Return the [x, y] coordinate for the center point of the cell that contains the specified text.  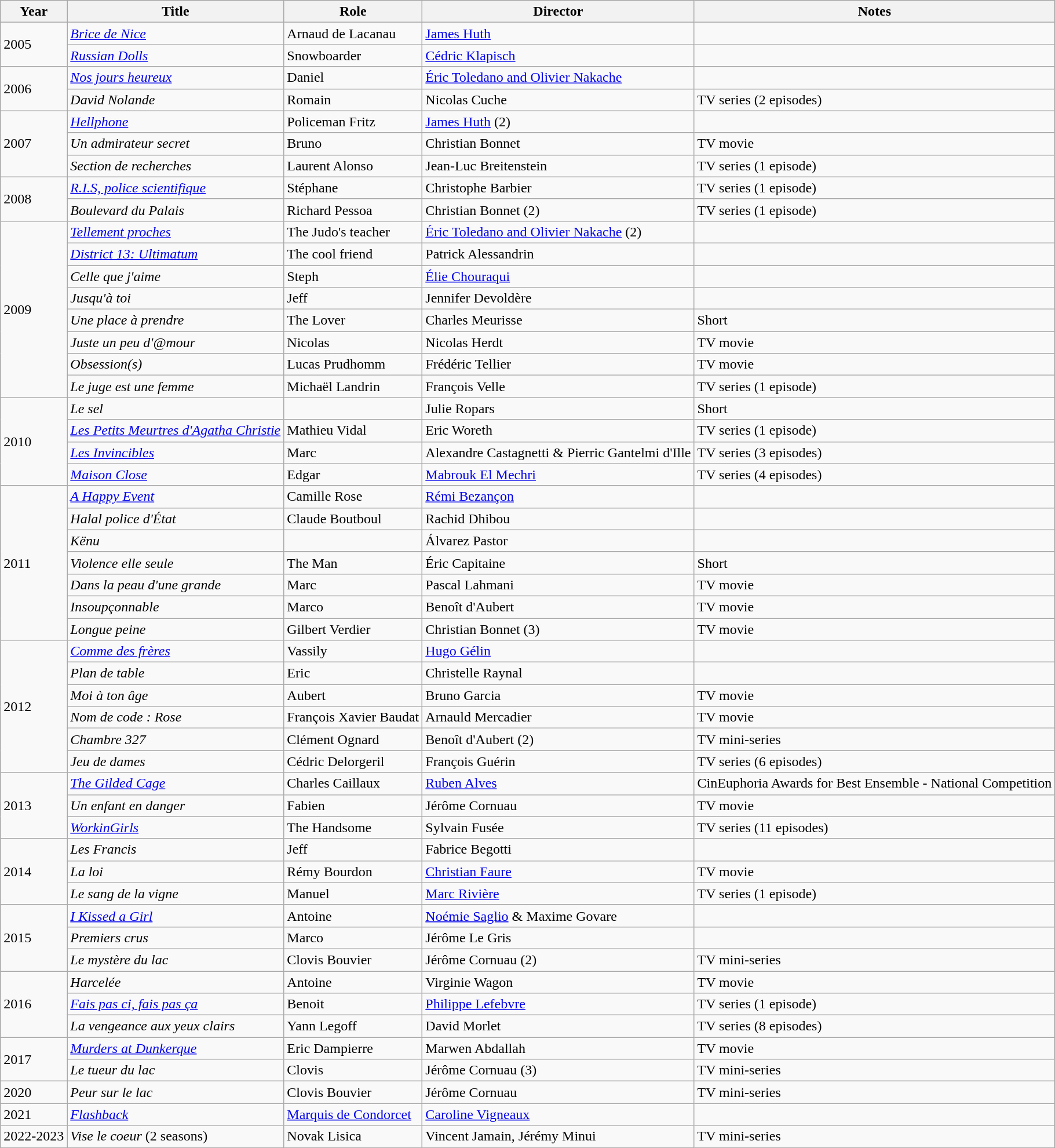
Juste un peu d'@mour [176, 342]
Le mystère du lac [176, 960]
Hugo Gélin [558, 651]
Le tueur du lac [176, 1070]
Christophe Barbier [558, 188]
Comme des frères [176, 651]
James Huth (2) [558, 122]
Policeman Fritz [353, 122]
2007 [34, 144]
2008 [34, 199]
Une place à prendre [176, 320]
Le sang de la vigne [176, 894]
Alexandre Castagnetti & Pierric Gantelmi d'Ille [558, 453]
Nos jours heureux [176, 78]
A Happy Event [176, 497]
Rémi Bezançon [558, 497]
Halal police d'État [176, 519]
TV series (4 episodes) [875, 475]
The Gilded Cage [176, 783]
Flashback [176, 1114]
Rachid Dhibou [558, 519]
Éric Toledano and Olivier Nakache [558, 78]
Marwen Abdallah [558, 1048]
Nicolas Cuche [558, 100]
Philippe Lefebvre [558, 1004]
Vise le coeur (2 seasons) [176, 1136]
Jeu de dames [176, 761]
2015 [34, 938]
Laurent Alonso [353, 166]
Bruno Garcia [558, 695]
TV series (3 episodes) [875, 453]
Stéphane [353, 188]
Mathieu Vidal [353, 431]
Les Francis [176, 850]
Patrick Alessandrin [558, 254]
CinEuphoria Awards for Best Ensemble - National Competition [875, 783]
Maison Close [176, 475]
Murders at Dunkerque [176, 1048]
Sylvain Fusée [558, 828]
Lucas Prudhomm [353, 365]
Arnaud de Lacanau [353, 34]
Fabien [353, 806]
Claude Boutboul [353, 519]
Peur sur le lac [176, 1092]
Gilbert Verdier [353, 629]
2022-2023 [34, 1136]
Obsession(s) [176, 365]
Fais pas ci, fais pas ça [176, 1004]
Boulevard du Palais [176, 210]
Manuel [353, 894]
Le juge est une femme [176, 387]
Christian Bonnet [558, 144]
Ruben Alves [558, 783]
Les Invincibles [176, 453]
Christelle Raynal [558, 673]
R.I.S, police scientifique [176, 188]
Benoit [353, 1004]
Celle que j'aime [176, 276]
Romain [353, 100]
Benoît d'Aubert [558, 607]
2012 [34, 706]
Élie Chouraqui [558, 276]
Rémy Bourdon [353, 872]
Daniel [353, 78]
Year [34, 12]
Christian Bonnet (3) [558, 629]
Jérôme Le Gris [558, 938]
Jérôme Cornuau (3) [558, 1070]
Chambre 327 [176, 739]
François Velle [558, 387]
TV series (6 episodes) [875, 761]
Notes [875, 12]
Charles Caillaux [353, 783]
Clovis [353, 1070]
Éric Toledano and Olivier Nakache (2) [558, 232]
The Handsome [353, 828]
The Judo's teacher [353, 232]
Benoît d'Aubert (2) [558, 739]
The Man [353, 563]
Le sel [176, 409]
I Kissed a Girl [176, 916]
Álvarez Pastor [558, 541]
Michaël Landrin [353, 387]
Camille Rose [353, 497]
Title [176, 12]
Hellphone [176, 122]
2010 [34, 442]
Caroline Vigneaux [558, 1114]
Marquis de Condorcet [353, 1114]
Marc Rivière [558, 894]
Jean-Luc Breitenstein [558, 166]
Kënu [176, 541]
Cédric Delorgeril [353, 761]
Moi à ton âge [176, 695]
District 13: Ultimatum [176, 254]
Russian Dolls [176, 56]
Éric Capitaine [558, 563]
Clément Ognard [353, 739]
Tellement proches [176, 232]
Richard Pessoa [353, 210]
Noémie Saglio & Maxime Govare [558, 916]
Mabrouk El Mechri [558, 475]
2014 [34, 872]
Un enfant en danger [176, 806]
Nicolas Herdt [558, 342]
Yann Legoff [353, 1026]
Snowboarder [353, 56]
Jennifer Devoldère [558, 298]
Cédric Klapisch [558, 56]
TV series (2 episodes) [875, 100]
2006 [34, 89]
Harcelée [176, 982]
Violence elle seule [176, 563]
Dans la peau d'une grande [176, 585]
Fabrice Begotti [558, 850]
Julie Ropars [558, 409]
Vassily [353, 651]
Bruno [353, 144]
Un admirateur secret [176, 144]
Nicolas [353, 342]
Plan de table [176, 673]
Role [353, 12]
Eric [353, 673]
Charles Meurisse [558, 320]
Novak Lisica [353, 1136]
Pascal Lahmani [558, 585]
Jérôme Cornuau (2) [558, 960]
La loi [176, 872]
François Xavier Baudat [353, 717]
Christian Bonnet (2) [558, 210]
Arnauld Mercadier [558, 717]
David Nolande [176, 100]
François Guérin [558, 761]
2013 [34, 806]
Section de recherches [176, 166]
Eric Woreth [558, 431]
La vengeance aux yeux clairs [176, 1026]
2020 [34, 1092]
Virginie Wagon [558, 982]
James Huth [558, 34]
The cool friend [353, 254]
WorkinGirls [176, 828]
Aubert [353, 695]
Christian Faure [558, 872]
David Morlet [558, 1026]
2021 [34, 1114]
TV series (8 episodes) [875, 1026]
Longue peine [176, 629]
2005 [34, 45]
Nom de code : Rose [176, 717]
The Lover [353, 320]
Edgar [353, 475]
Frédéric Tellier [558, 365]
2017 [34, 1059]
Insoupçonnable [176, 607]
Vincent Jamain, Jérémy Minui [558, 1136]
Brice de Nice [176, 34]
Jusqu'à toi [176, 298]
Eric Dampierre [353, 1048]
Steph [353, 276]
2009 [34, 309]
Les Petits Meurtres d'Agatha Christie [176, 431]
Premiers crus [176, 938]
2016 [34, 1004]
2011 [34, 563]
Director [558, 12]
TV series (11 episodes) [875, 828]
